Pinpoint the cell where the given text exists, returning its (x, y) midpoint coordinate. 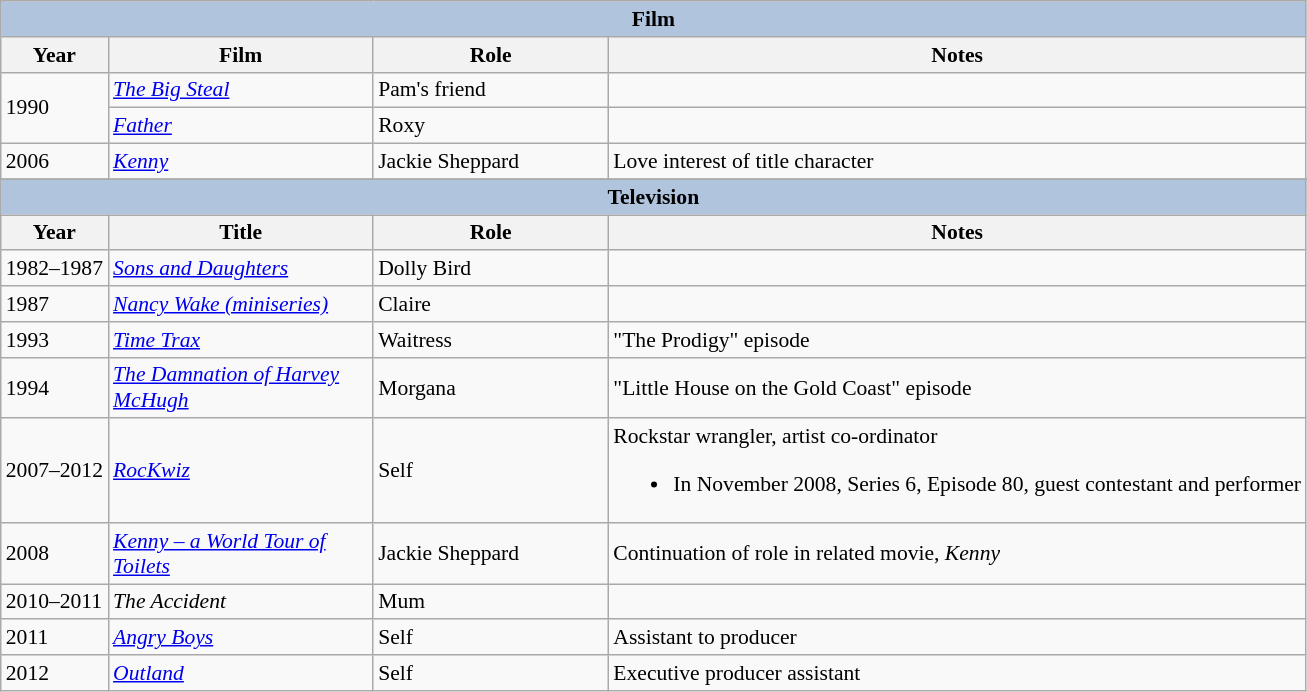
"Little House on the Gold Coast" episode (957, 388)
Roxy (490, 126)
2008 (54, 554)
Television (654, 197)
Rockstar wrangler, artist co-ordinatorIn November 2008, Series 6, Episode 80, guest contestant and performer (957, 471)
Father (240, 126)
Pam's friend (490, 90)
Continuation of role in related movie, Kenny (957, 554)
Claire (490, 304)
1987 (54, 304)
2011 (54, 638)
The Accident (240, 602)
1990 (54, 108)
Title (240, 233)
The Damnation of Harvey McHugh (240, 388)
Angry Boys (240, 638)
Executive producer assistant (957, 673)
Kenny – a World Tour of Toilets (240, 554)
Dolly Bird (490, 269)
Time Trax (240, 340)
1994 (54, 388)
RocKwiz (240, 471)
2006 (54, 162)
Outland (240, 673)
Assistant to producer (957, 638)
2010–2011 (54, 602)
1993 (54, 340)
2007–2012 (54, 471)
2012 (54, 673)
Mum (490, 602)
"The Prodigy" episode (957, 340)
Kenny (240, 162)
1982–1987 (54, 269)
Waitress (490, 340)
Sons and Daughters (240, 269)
The Big Steal (240, 90)
Morgana (490, 388)
Love interest of title character (957, 162)
Nancy Wake (miniseries) (240, 304)
